Locate the cell with the specified text and output its (X, Y) center coordinate. 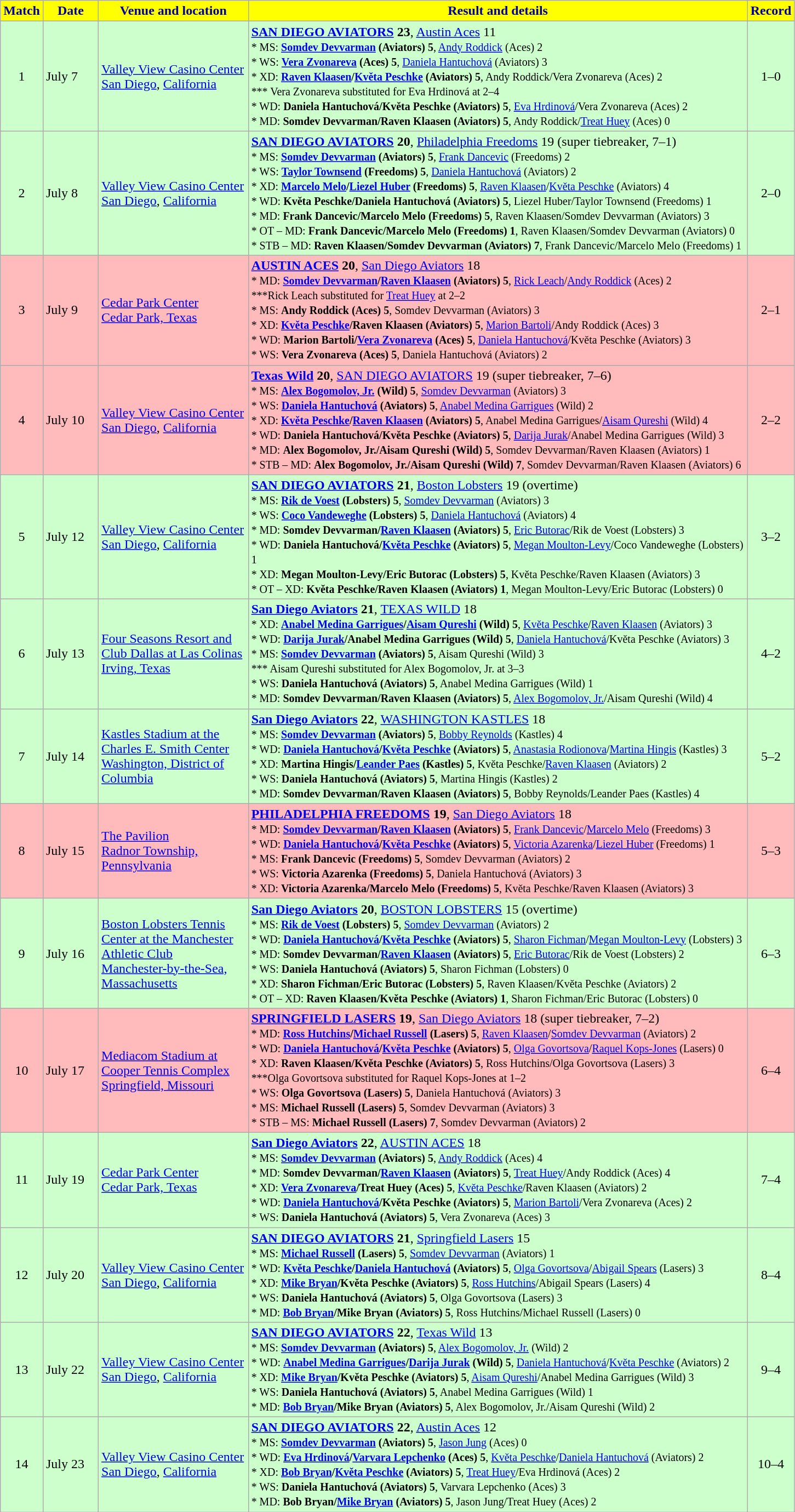
July 12 (70, 537)
4–2 (771, 654)
Result and details (497, 11)
1–0 (771, 76)
July 19 (70, 1179)
6–3 (771, 953)
7–4 (771, 1179)
Match (22, 11)
3 (22, 310)
9–4 (771, 1370)
July 23 (70, 1464)
Four Seasons Resort and Club Dallas at Las ColinasIrving, Texas (174, 654)
July 10 (70, 420)
7 (22, 756)
12 (22, 1275)
2–2 (771, 420)
July 13 (70, 654)
Date (70, 11)
8–4 (771, 1275)
9 (22, 953)
5–2 (771, 756)
July 22 (70, 1370)
July 8 (70, 193)
6–4 (771, 1070)
Mediacom Stadium at Cooper Tennis ComplexSpringfield, Missouri (174, 1070)
10 (22, 1070)
Venue and location (174, 11)
8 (22, 851)
Record (771, 11)
4 (22, 420)
3–2 (771, 537)
14 (22, 1464)
Boston Lobsters Tennis Center at the Manchester Athletic ClubManchester-by-the-Sea, Massachusetts (174, 953)
July 14 (70, 756)
13 (22, 1370)
July 17 (70, 1070)
July 16 (70, 953)
5–3 (771, 851)
July 15 (70, 851)
2 (22, 193)
Kastles Stadium at the Charles E. Smith CenterWashington, District of Columbia (174, 756)
July 20 (70, 1275)
10–4 (771, 1464)
6 (22, 654)
1 (22, 76)
5 (22, 537)
11 (22, 1179)
The PavilionRadnor Township, Pennsylvania (174, 851)
2–0 (771, 193)
July 7 (70, 76)
July 9 (70, 310)
2–1 (771, 310)
